From the cell containing the given text, extract its center point as (X, Y) coordinate. 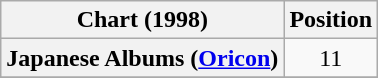
Position (331, 20)
11 (331, 58)
Japanese Albums (Oricon) (142, 58)
Chart (1998) (142, 20)
